Detect which cell encompasses the target text, then output its (x, y) center coordinate. 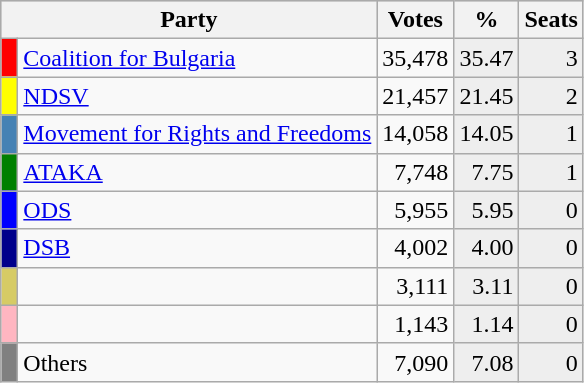
7,090 (416, 362)
Coalition for Bulgaria (198, 58)
% (486, 20)
35,478 (416, 58)
3,111 (416, 286)
3 (551, 58)
ATAKA (198, 172)
4.00 (486, 248)
1,143 (416, 324)
5.95 (486, 210)
4,002 (416, 248)
7.75 (486, 172)
DSB (198, 248)
7.08 (486, 362)
7,748 (416, 172)
ODS (198, 210)
3.11 (486, 286)
1.14 (486, 324)
35.47 (486, 58)
2 (551, 96)
14.05 (486, 134)
Seats (551, 20)
21.45 (486, 96)
14,058 (416, 134)
Movement for Rights and Freedoms (198, 134)
5,955 (416, 210)
NDSV (198, 96)
Votes (416, 20)
Others (198, 362)
Party (189, 20)
21,457 (416, 96)
